Pinpoint the cell where the given text exists, returning its (x, y) midpoint coordinate. 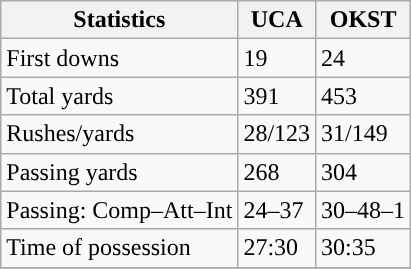
Statistics (120, 20)
304 (364, 172)
24 (364, 58)
Passing: Comp–Att–Int (120, 210)
First downs (120, 58)
31/149 (364, 134)
453 (364, 96)
268 (277, 172)
Total yards (120, 96)
Passing yards (120, 172)
391 (277, 96)
24–37 (277, 210)
UCA (277, 20)
Time of possession (120, 248)
Rushes/yards (120, 134)
27:30 (277, 248)
30:35 (364, 248)
30–48–1 (364, 210)
28/123 (277, 134)
OKST (364, 20)
19 (277, 58)
